From the cell containing the given text, extract its center point as [X, Y] coordinate. 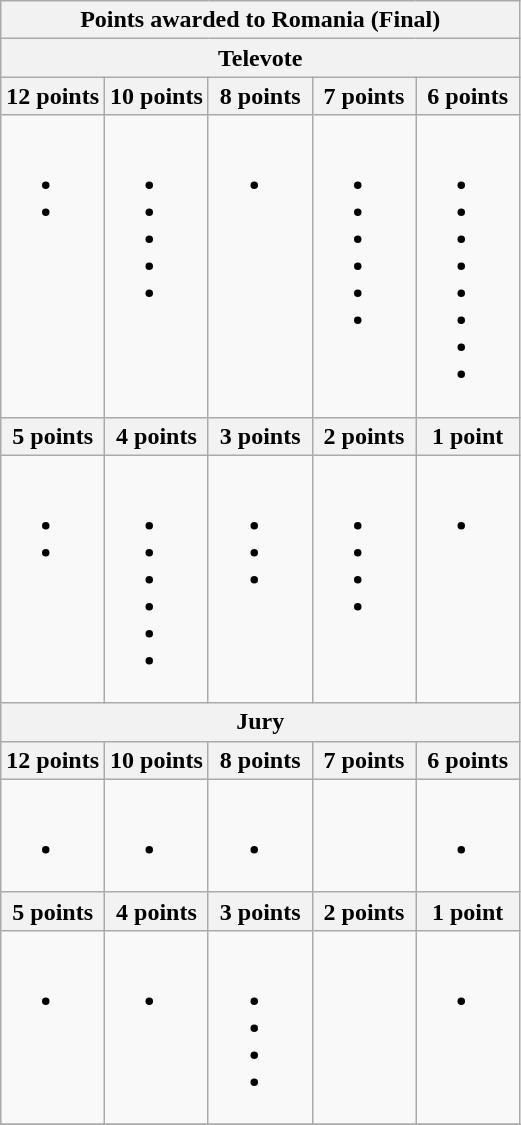
Televote [260, 58]
Points awarded to Romania (Final) [260, 20]
Jury [260, 722]
